Capture the cell that displays the provided text and extract its [x, y] central coordinate. 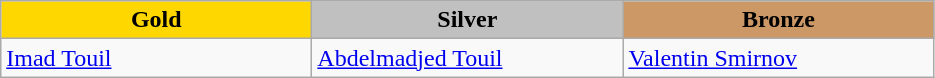
Bronze [778, 20]
Imad Touil [156, 58]
Valentin Smirnov [778, 58]
Gold [156, 20]
Silver [468, 20]
Abdelmadjed Touil [468, 58]
